Scan for the cell matching the given text and deliver its [X, Y] coordinate at center. 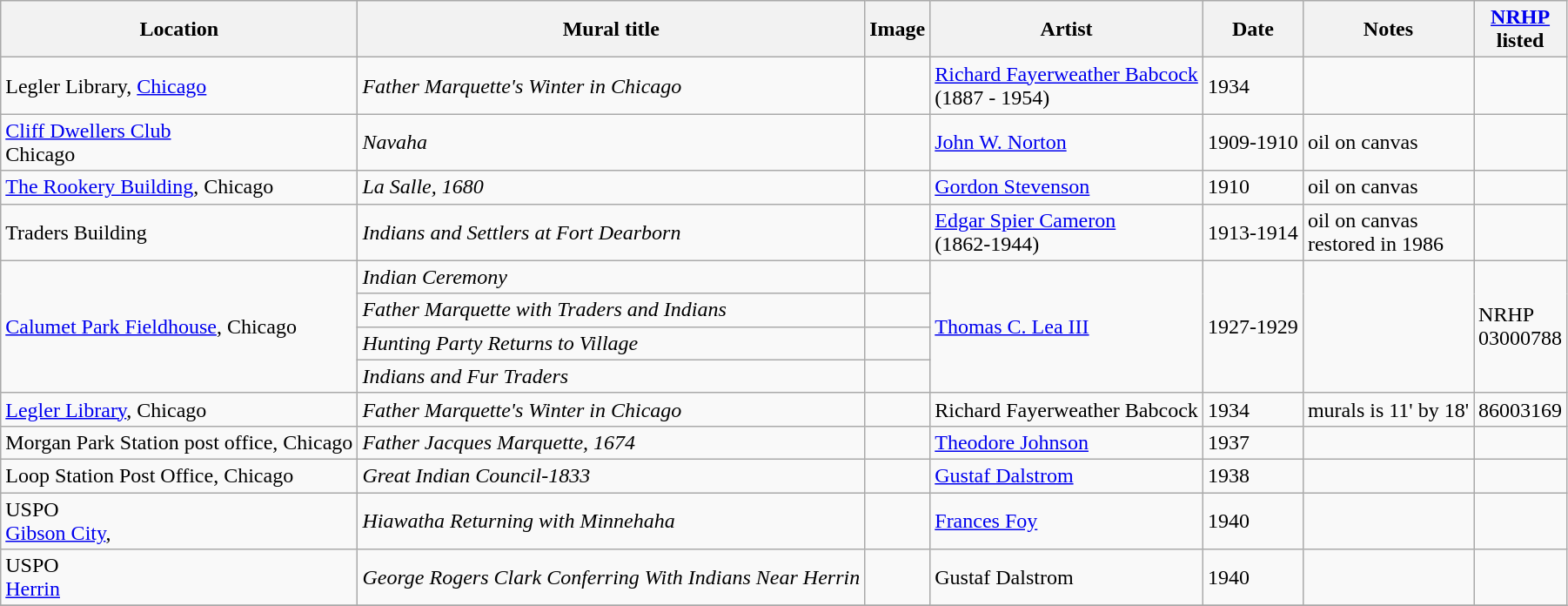
Great Indian Council-1833 [611, 475]
murals is 11' by 18' [1388, 409]
Navaha [611, 143]
Edgar Spier Cameron(1862-1944) [1067, 232]
Thomas C. Lea III [1067, 327]
1927-1929 [1253, 327]
Hiawatha Returning with Minnehaha [611, 521]
1938 [1253, 475]
The Rookery Building, Chicago [179, 187]
Location [179, 30]
NRHP03000788 [1521, 327]
Notes [1388, 30]
1909-1910 [1253, 143]
Hunting Party Returns to Village [611, 343]
Image [898, 30]
Loop Station Post Office, Chicago [179, 475]
Calumet Park Fieldhouse, Chicago [179, 327]
Traders Building [179, 232]
Father Jacques Marquette, 1674 [611, 442]
Artist [1067, 30]
oil on canvasrestored in 1986 [1388, 232]
Richard Fayerweather Babcock [1067, 409]
1937 [1253, 442]
La Salle, 1680 [611, 187]
Father Marquette with Traders and Indians [611, 310]
NRHPlisted [1521, 30]
Indian Ceremony [611, 277]
USPOHerrin [179, 578]
Cliff Dwellers Club Chicago [179, 143]
Richard Fayerweather Babcock(1887 - 1954) [1067, 85]
Mural title [611, 30]
Indians and Fur Traders [611, 376]
Gordon Stevenson [1067, 187]
86003169 [1521, 409]
Frances Foy [1067, 521]
Theodore Johnson [1067, 442]
Date [1253, 30]
1913-1914 [1253, 232]
George Rogers Clark Conferring With Indians Near Herrin [611, 578]
USPOGibson City, [179, 521]
1910 [1253, 187]
John W. Norton [1067, 143]
Morgan Park Station post office, Chicago [179, 442]
Indians and Settlers at Fort Dearborn [611, 232]
